Return the (x, y) coordinate for the center point of the cell that contains the specified text.  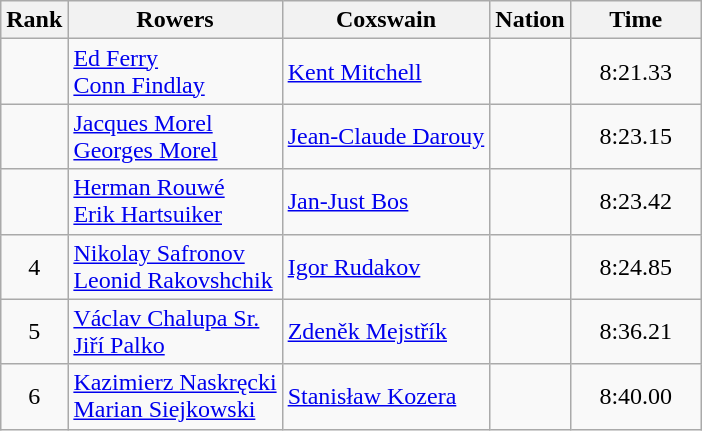
Herman Rouwé Erik Hartsuiker (175, 202)
Jan-Just Bos (386, 202)
Time (636, 20)
8:36.21 (636, 332)
8:23.42 (636, 202)
Václav Chalupa Sr. Jiří Palko (175, 332)
Igor Rudakov (386, 266)
8:24.85 (636, 266)
Nikolay Safronov Leonid Rakovshchik (175, 266)
8:40.00 (636, 396)
Coxswain (386, 20)
Stanisław Kozera (386, 396)
Nation (530, 20)
4 (34, 266)
5 (34, 332)
8:21.33 (636, 72)
8:23.15 (636, 136)
Zdeněk Mejstřík (386, 332)
Kent Mitchell (386, 72)
6 (34, 396)
Rank (34, 20)
Jean-Claude Darouy (386, 136)
Jacques Morel Georges Morel (175, 136)
Ed Ferry Conn Findlay (175, 72)
Kazimierz Naskręcki Marian Siejkowski (175, 396)
Rowers (175, 20)
